Return (x, y) of the center of cell containing provided text 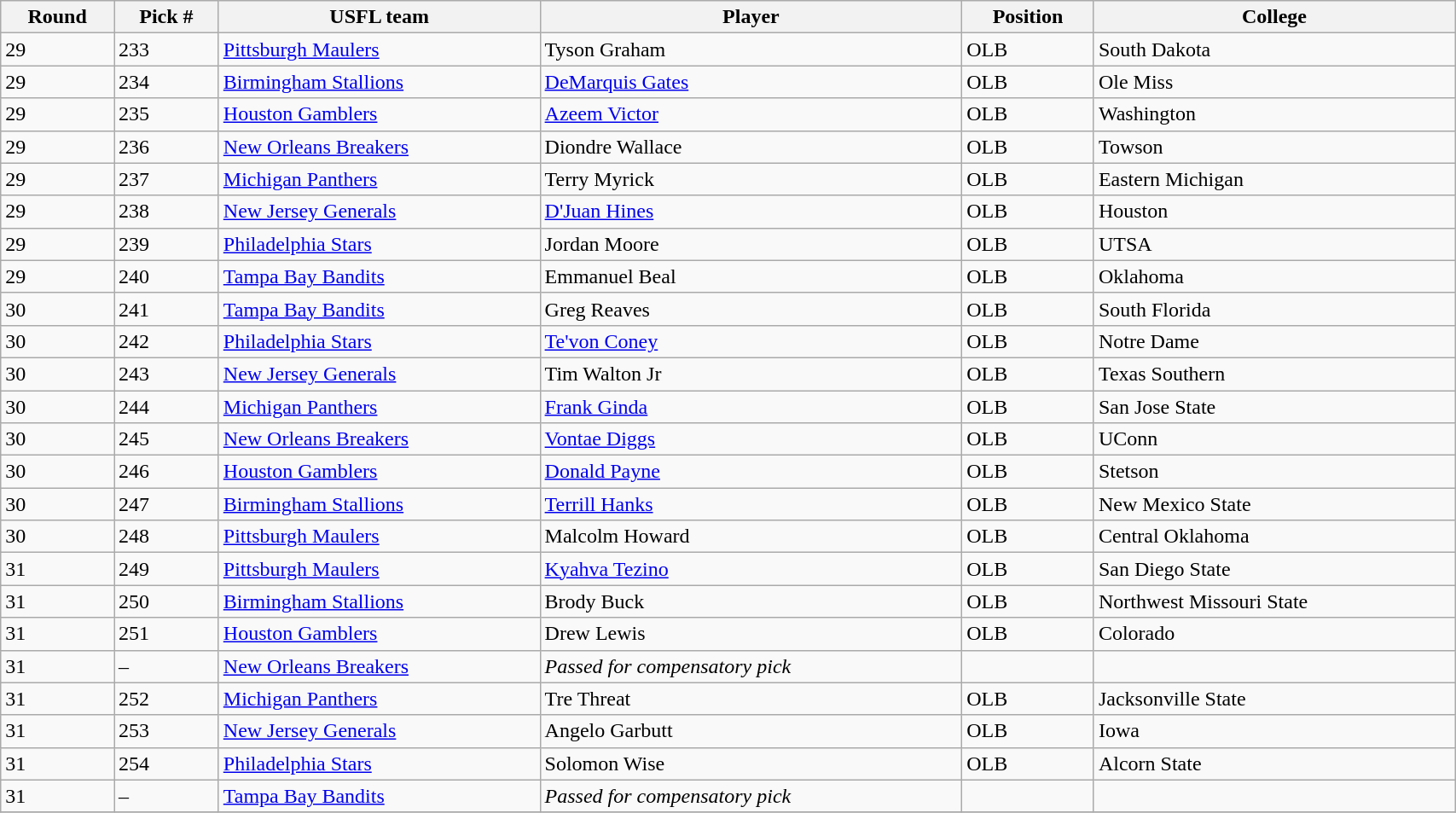
Diondre Wallace (751, 147)
242 (167, 341)
Tre Threat (751, 699)
Ole Miss (1274, 82)
Brody Buck (751, 601)
Central Oklahoma (1274, 537)
Angelo Garbutt (751, 731)
252 (167, 699)
San Jose State (1274, 407)
Houston (1274, 212)
238 (167, 212)
245 (167, 439)
Eastern Michigan (1274, 179)
Jordan Moore (751, 244)
Jacksonville State (1274, 699)
234 (167, 82)
Vontae Diggs (751, 439)
Malcolm Howard (751, 537)
Texas Southern (1274, 374)
249 (167, 569)
Drew Lewis (751, 634)
UTSA (1274, 244)
Frank Ginda (751, 407)
239 (167, 244)
Oklahoma (1274, 276)
Colorado (1274, 634)
New Mexico State (1274, 504)
244 (167, 407)
South Dakota (1274, 49)
251 (167, 634)
Terry Myrick (751, 179)
236 (167, 147)
Kyahva Tezino (751, 569)
237 (167, 179)
Te'von Coney (751, 341)
Donald Payne (751, 472)
DeMarquis Gates (751, 82)
Northwest Missouri State (1274, 601)
Player (751, 17)
Alcorn State (1274, 764)
243 (167, 374)
South Florida (1274, 309)
253 (167, 731)
254 (167, 764)
235 (167, 114)
College (1274, 17)
241 (167, 309)
233 (167, 49)
UConn (1274, 439)
Terrill Hanks (751, 504)
Solomon Wise (751, 764)
248 (167, 537)
Greg Reaves (751, 309)
Pick # (167, 17)
Tim Walton Jr (751, 374)
D'Juan Hines (751, 212)
Azeem Victor (751, 114)
Stetson (1274, 472)
Position (1029, 17)
Tyson Graham (751, 49)
Emmanuel Beal (751, 276)
246 (167, 472)
247 (167, 504)
250 (167, 601)
Round (58, 17)
USFL team (379, 17)
240 (167, 276)
Notre Dame (1274, 341)
Iowa (1274, 731)
San Diego State (1274, 569)
Towson (1274, 147)
Washington (1274, 114)
